Output the (X, Y) coordinate of the center of the cell containing the given text.  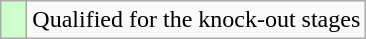
Qualified for the knock-out stages (196, 20)
